Identify which cell holds the provided text, then report its [x, y] central coordinate. 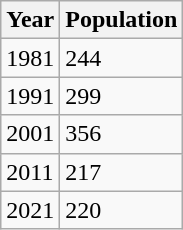
220 [122, 210]
1981 [30, 58]
299 [122, 96]
Population [122, 20]
2011 [30, 172]
2001 [30, 134]
244 [122, 58]
217 [122, 172]
1991 [30, 96]
2021 [30, 210]
Year [30, 20]
356 [122, 134]
